Extract the [X, Y] coordinate from the center of the cell holding the provided text.  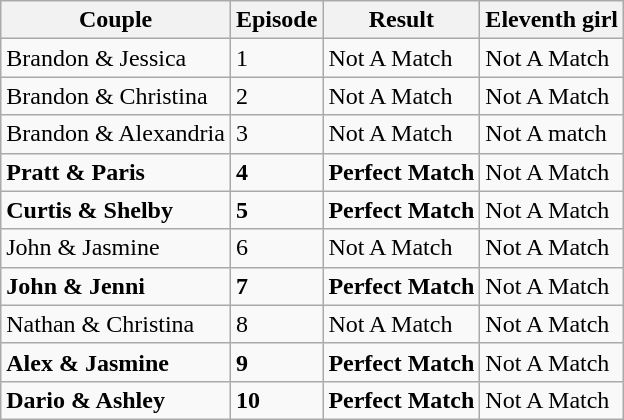
Not A match [552, 134]
Couple [116, 20]
8 [276, 324]
John & Jenni [116, 286]
5 [276, 210]
Curtis & Shelby [116, 210]
Brandon & Alexandria [116, 134]
1 [276, 58]
Alex & Jasmine [116, 362]
Eleventh girl [552, 20]
Pratt & Paris [116, 172]
Episode [276, 20]
6 [276, 248]
Brandon & Christina [116, 96]
Nathan & Christina [116, 324]
10 [276, 400]
2 [276, 96]
Result [402, 20]
Brandon & Jessica [116, 58]
9 [276, 362]
3 [276, 134]
Dario & Ashley [116, 400]
4 [276, 172]
John & Jasmine [116, 248]
7 [276, 286]
